From the cell containing the given text, extract its center point as [X, Y] coordinate. 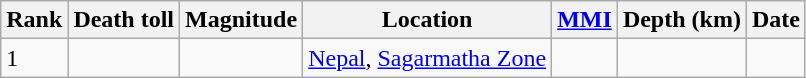
Nepal, Sagarmatha Zone [428, 58]
MMI [585, 20]
1 [34, 58]
Magnitude [242, 20]
Location [428, 20]
Date [776, 20]
Rank [34, 20]
Depth (km) [682, 20]
Death toll [124, 20]
